Output the (X, Y) coordinate of the center of the cell containing the given text.  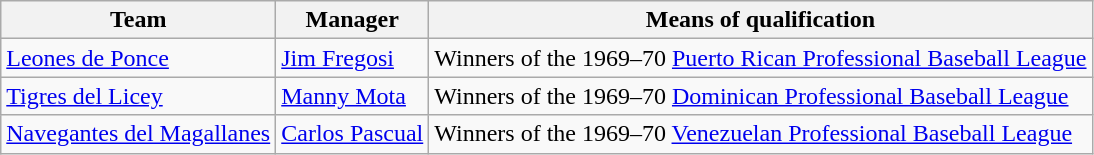
Navegantes del Magallanes (138, 134)
Tigres del Licey (138, 96)
Leones de Ponce (138, 58)
Manny Mota (352, 96)
Winners of the 1969–70 Venezuelan Professional Baseball League (760, 134)
Means of qualification (760, 20)
Winners of the 1969–70 Puerto Rican Professional Baseball League (760, 58)
Jim Fregosi (352, 58)
Winners of the 1969–70 Dominican Professional Baseball League (760, 96)
Carlos Pascual (352, 134)
Manager (352, 20)
Team (138, 20)
